Determine the [X, Y] coordinate at the center of the cell enclosing the given text.  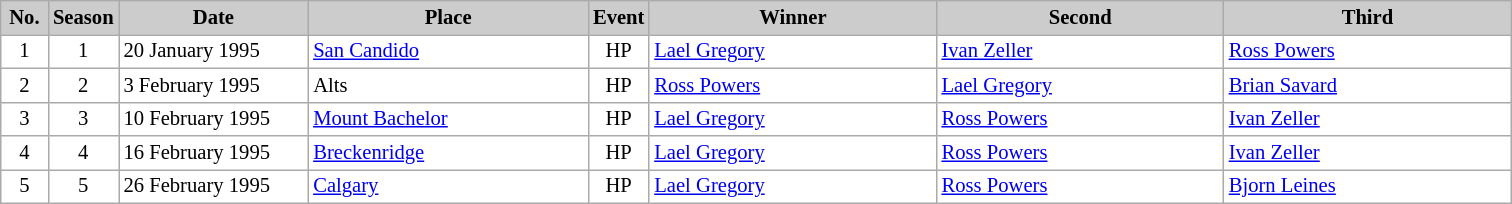
Bjorn Leines [1368, 186]
Winner [792, 17]
San Candido [448, 51]
Third [1368, 17]
No. [24, 17]
10 February 1995 [213, 119]
Second [1080, 17]
26 February 1995 [213, 186]
16 February 1995 [213, 153]
Breckenridge [448, 153]
Brian Savard [1368, 85]
Mount Bachelor [448, 119]
Place [448, 17]
Date [213, 17]
Calgary [448, 186]
Alts [448, 85]
20 January 1995 [213, 51]
Season [83, 17]
Event [618, 17]
3 February 1995 [213, 85]
